For the text-containing cell, return its midpoint in (x, y) coordinate format. 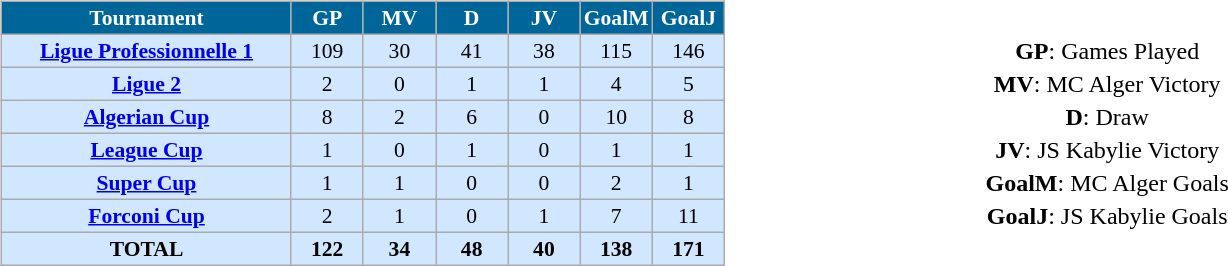
Algerian Cup (146, 116)
115 (616, 50)
48 (472, 248)
138 (616, 248)
GoalJ (688, 18)
Ligue 2 (146, 84)
League Cup (146, 150)
34 (399, 248)
Tournament (146, 18)
Super Cup (146, 182)
122 (327, 248)
JV (544, 18)
30 (399, 50)
5 (688, 84)
38 (544, 50)
GP (327, 18)
D (472, 18)
Forconi Cup (146, 216)
10 (616, 116)
41 (472, 50)
TOTAL (146, 248)
109 (327, 50)
MV (399, 18)
Ligue Professionnelle 1 (146, 50)
7 (616, 216)
171 (688, 248)
146 (688, 50)
6 (472, 116)
40 (544, 248)
11 (688, 216)
4 (616, 84)
GoalM (616, 18)
